Pinpoint the cell where the given text exists, returning its (x, y) midpoint coordinate. 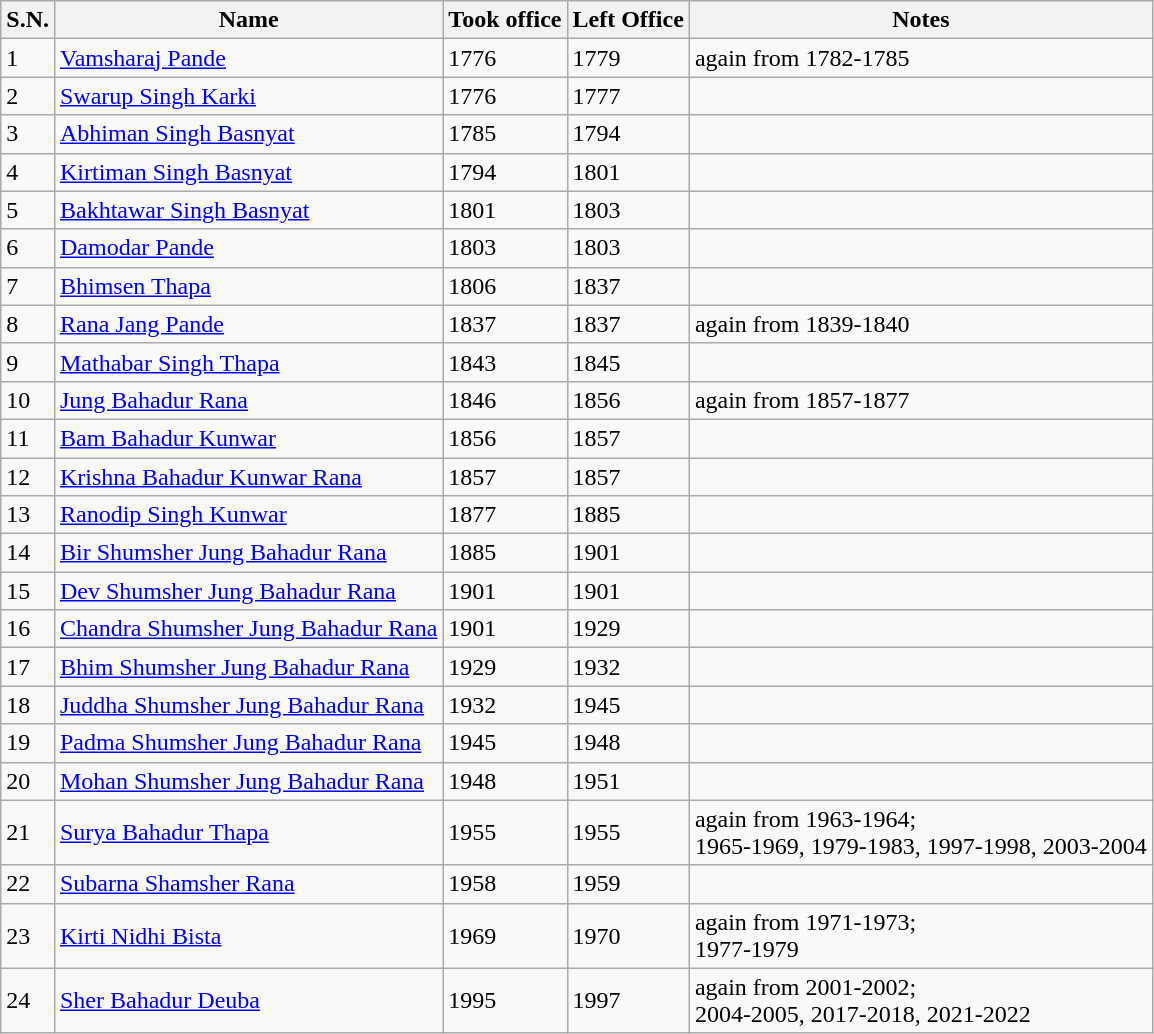
1877 (505, 515)
Notes (920, 20)
Took office (505, 20)
again from 2001-2002;2004-2005, 2017-2018, 2021-2022 (920, 1000)
Left Office (628, 20)
Ranodip Singh Kunwar (248, 515)
12 (28, 477)
21 (28, 832)
1958 (505, 884)
18 (28, 705)
6 (28, 248)
1995 (505, 1000)
1777 (628, 96)
Bir Shumsher Jung Bahadur Rana (248, 553)
Kirtiman Singh Basnyat (248, 172)
16 (28, 629)
22 (28, 884)
Name (248, 20)
Bhimsen Thapa (248, 286)
1785 (505, 134)
S.N. (28, 20)
1 (28, 58)
3 (28, 134)
Jung Bahadur Rana (248, 400)
8 (28, 324)
Chandra Shumsher Jung Bahadur Rana (248, 629)
Bam Bahadur Kunwar (248, 438)
20 (28, 781)
1969 (505, 936)
1843 (505, 362)
Krishna Bahadur Kunwar Rana (248, 477)
11 (28, 438)
1845 (628, 362)
4 (28, 172)
1970 (628, 936)
Abhiman Singh Basnyat (248, 134)
10 (28, 400)
1959 (628, 884)
2 (28, 96)
Rana Jang Pande (248, 324)
Sher Bahadur Deuba (248, 1000)
Vamsharaj Pande (248, 58)
1997 (628, 1000)
Swarup Singh Karki (248, 96)
Bakhtawar Singh Basnyat (248, 210)
1779 (628, 58)
Mohan Shumsher Jung Bahadur Rana (248, 781)
again from 1782-1785 (920, 58)
13 (28, 515)
Surya Bahadur Thapa (248, 832)
again from 1857-1877 (920, 400)
Damodar Pande (248, 248)
Padma Shumsher Jung Bahadur Rana (248, 743)
15 (28, 591)
7 (28, 286)
again from 1839-1840 (920, 324)
14 (28, 553)
again from 1963-1964;1965-1969, 1979-1983, 1997-1998, 2003-2004 (920, 832)
1806 (505, 286)
1846 (505, 400)
Subarna Shamsher Rana (248, 884)
again from 1971-1973;1977-1979 (920, 936)
5 (28, 210)
23 (28, 936)
Bhim Shumsher Jung Bahadur Rana (248, 667)
17 (28, 667)
Dev Shumsher Jung Bahadur Rana (248, 591)
Juddha Shumsher Jung Bahadur Rana (248, 705)
Kirti Nidhi Bista (248, 936)
19 (28, 743)
1951 (628, 781)
9 (28, 362)
24 (28, 1000)
Mathabar Singh Thapa (248, 362)
